From the cell containing the given text, extract its center point as [x, y] coordinate. 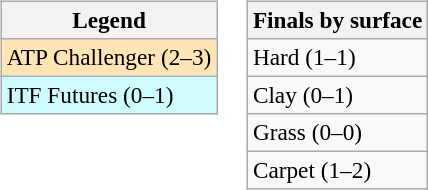
ITF Futures (0–1) [108, 95]
Legend [108, 20]
Grass (0–0) [337, 133]
Finals by surface [337, 20]
Clay (0–1) [337, 95]
ATP Challenger (2–3) [108, 57]
Carpet (1–2) [337, 171]
Hard (1–1) [337, 57]
